Scan for the cell matching the given text and deliver its [X, Y] coordinate at center. 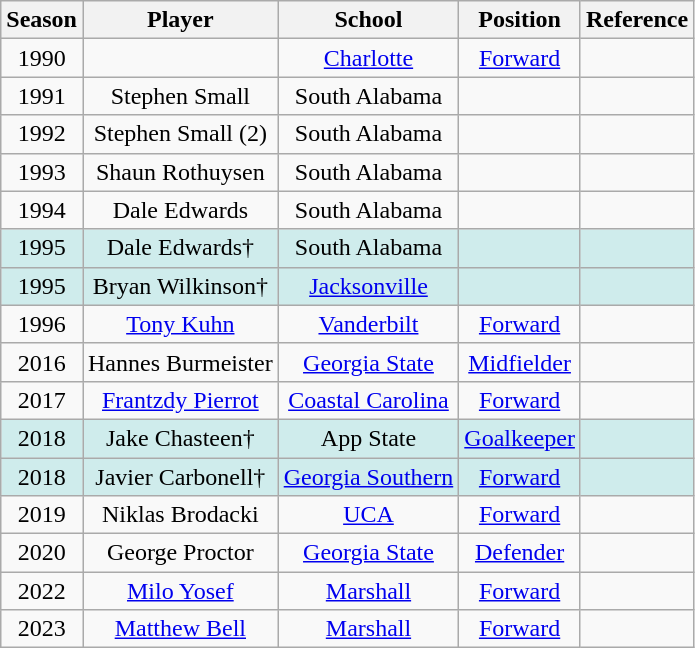
2019 [42, 515]
Matthew Bell [180, 629]
1990 [42, 58]
2017 [42, 400]
Dale Edwards [180, 210]
Charlotte [368, 58]
1996 [42, 324]
Niklas Brodacki [180, 515]
UCA [368, 515]
Reference [636, 20]
Javier Carbonell† [180, 477]
Goalkeeper [520, 438]
Player [180, 20]
Frantzdy Pierrot [180, 400]
Stephen Small [180, 96]
George Proctor [180, 553]
Shaun Rothuysen [180, 172]
Hannes Burmeister [180, 362]
Milo Yosef [180, 591]
Georgia Southern [368, 477]
Position [520, 20]
App State [368, 438]
2023 [42, 629]
1993 [42, 172]
Dale Edwards† [180, 248]
2020 [42, 553]
Jacksonville [368, 286]
2016 [42, 362]
1992 [42, 134]
2022 [42, 591]
Coastal Carolina [368, 400]
Tony Kuhn [180, 324]
School [368, 20]
Bryan Wilkinson† [180, 286]
1994 [42, 210]
Midfielder [520, 362]
Season [42, 20]
1991 [42, 96]
Defender [520, 553]
Vanderbilt [368, 324]
Stephen Small (2) [180, 134]
Jake Chasteen† [180, 438]
